Pinpoint the cell where the given text exists, returning its [x, y] midpoint coordinate. 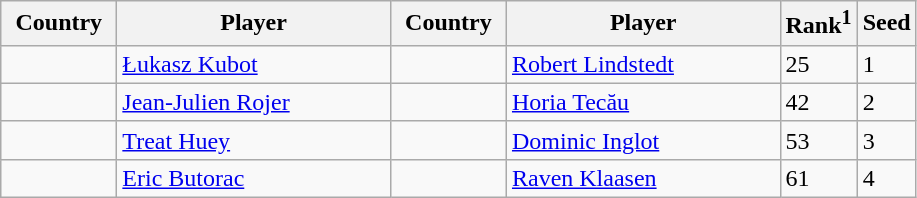
Rank1 [818, 24]
4 [886, 178]
2 [886, 102]
Horia Tecău [643, 102]
Jean-Julien Rojer [254, 102]
25 [818, 64]
Eric Butorac [254, 178]
1 [886, 64]
Treat Huey [254, 140]
Robert Lindstedt [643, 64]
53 [818, 140]
Łukasz Kubot [254, 64]
61 [818, 178]
42 [818, 102]
Seed [886, 24]
Raven Klaasen [643, 178]
3 [886, 140]
Dominic Inglot [643, 140]
